Extract the (X, Y) coordinate from the center of the cell holding the provided text.  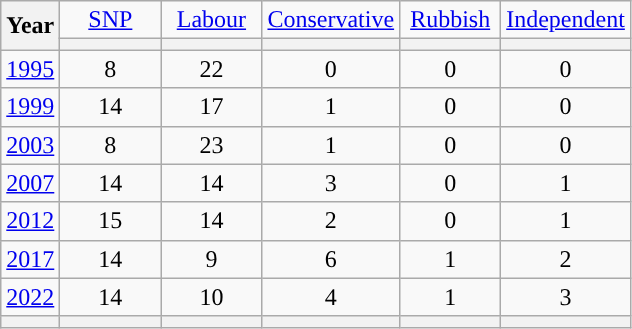
4 (331, 297)
2022 (30, 297)
Conservative (331, 20)
10 (212, 297)
Year (30, 26)
23 (212, 145)
9 (212, 259)
15 (110, 221)
2012 (30, 221)
17 (212, 107)
22 (212, 69)
2003 (30, 145)
6 (331, 259)
2017 (30, 259)
1995 (30, 69)
Rubbish (450, 20)
Independent (566, 20)
2007 (30, 183)
SNP (110, 20)
1999 (30, 107)
Labour (212, 20)
